From the cell containing the given text, extract its center point as [X, Y] coordinate. 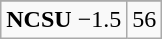
NCSU −1.5 [64, 20]
56 [144, 20]
